Return (x, y) of the center of cell containing provided text 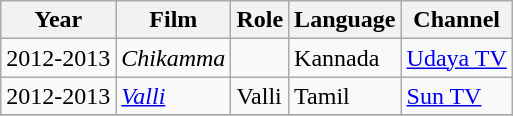
Tamil (345, 96)
Year (58, 20)
Role (260, 20)
Chikamma (174, 58)
Sun TV (456, 96)
Language (345, 20)
Channel (456, 20)
Udaya TV (456, 58)
Film (174, 20)
Kannada (345, 58)
